Locate the cell with the specified text and output its (x, y) center coordinate. 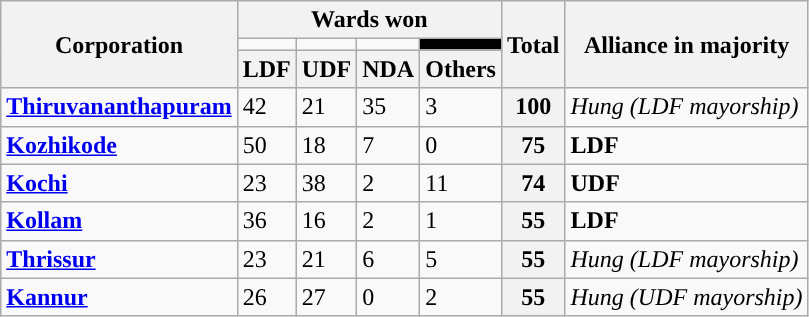
5 (461, 259)
74 (533, 183)
Hung (UDF mayorship) (686, 297)
75 (533, 145)
100 (533, 107)
35 (388, 107)
11 (461, 183)
7 (388, 145)
50 (266, 145)
36 (266, 221)
3 (461, 107)
Corporation (119, 44)
Kannur (119, 297)
Thrissur (119, 259)
Thiruvananthapuram (119, 107)
42 (266, 107)
Wards won (369, 20)
27 (326, 297)
Total (533, 44)
18 (326, 145)
Kozhikode (119, 145)
Alliance in majority (686, 44)
6 (388, 259)
Others (461, 69)
Kochi (119, 183)
26 (266, 297)
1 (461, 221)
Kollam (119, 221)
38 (326, 183)
NDA (388, 69)
16 (326, 221)
